Capture the cell that displays the provided text and extract its (X, Y) central coordinate. 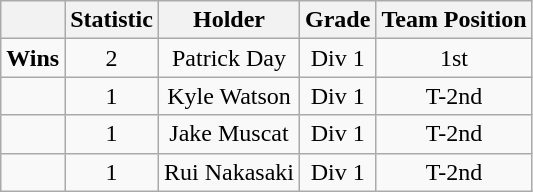
Kyle Watson (228, 96)
Grade (338, 20)
Holder (228, 20)
Statistic (112, 20)
Rui Nakasaki (228, 172)
Wins (33, 58)
1st (454, 58)
Patrick Day (228, 58)
2 (112, 58)
Jake Muscat (228, 134)
Team Position (454, 20)
